Return the [X, Y] coordinate for the center point of the cell that contains the specified text.  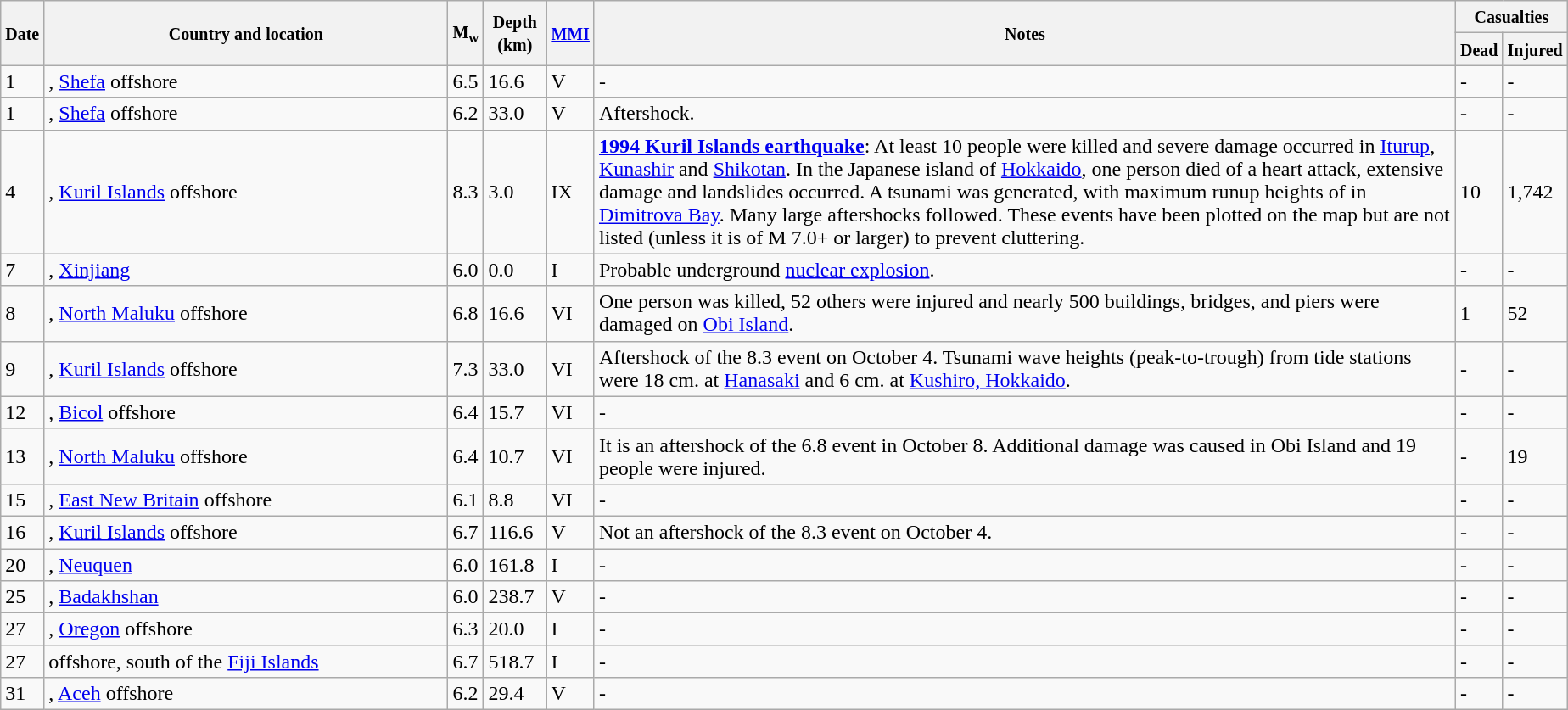
Date [22, 33]
7.3 [466, 368]
6.3 [466, 629]
6.8 [466, 314]
518.7 [515, 662]
3.0 [515, 192]
12 [22, 412]
10.7 [515, 456]
MMI [570, 33]
6.5 [466, 81]
8.3 [466, 192]
, Aceh offshore [246, 694]
It is an aftershock of the 6.8 event in October 8. Additional damage was caused in Obi Island and 19 people were injured. [1025, 456]
4 [22, 192]
29.4 [515, 694]
20.0 [515, 629]
, Badakhshan [246, 597]
Depth (km) [515, 33]
19 [1535, 456]
Aftershock. [1025, 114]
238.7 [515, 597]
10 [1479, 192]
, Neuquen [246, 564]
Mw [466, 33]
15 [22, 500]
Injured [1535, 49]
116.6 [515, 532]
Dead [1479, 49]
25 [22, 597]
, Xinjiang [246, 270]
31 [22, 694]
, Oregon offshore [246, 629]
15.7 [515, 412]
, Bicol offshore [246, 412]
161.8 [515, 564]
One person was killed, 52 others were injured and nearly 500 buildings, bridges, and piers were damaged on Obi Island. [1025, 314]
8.8 [515, 500]
IX [570, 192]
Notes [1025, 33]
offshore, south of the Fiji Islands [246, 662]
13 [22, 456]
9 [22, 368]
Probable underground nuclear explosion. [1025, 270]
20 [22, 564]
16 [22, 532]
, East New Britain offshore [246, 500]
Casualties [1511, 17]
52 [1535, 314]
6.1 [466, 500]
8 [22, 314]
Not an aftershock of the 8.3 event on October 4. [1025, 532]
1,742 [1535, 192]
7 [22, 270]
0.0 [515, 270]
Country and location [246, 33]
